Scan for the cell matching the given text and deliver its [X, Y] coordinate at center. 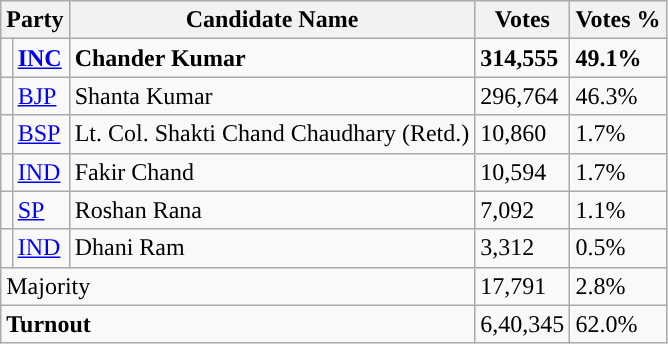
6,40,345 [522, 324]
Chander Kumar [272, 58]
Fakir Chand [272, 172]
2.8% [618, 286]
Lt. Col. Shakti Chand Chaudhary (Retd.) [272, 134]
10,860 [522, 134]
296,764 [522, 96]
17,791 [522, 286]
Turnout [238, 324]
0.5% [618, 248]
Votes % [618, 20]
10,594 [522, 172]
INC [40, 58]
7,092 [522, 210]
Candidate Name [272, 20]
62.0% [618, 324]
Roshan Rana [272, 210]
BSP [40, 134]
Dhani Ram [272, 248]
314,555 [522, 58]
1.1% [618, 210]
Party [35, 20]
BJP [40, 96]
SP [40, 210]
Majority [238, 286]
3,312 [522, 248]
Shanta Kumar [272, 96]
46.3% [618, 96]
Votes [522, 20]
49.1% [618, 58]
